Return the [x, y] coordinate for the center point of the cell that contains the specified text.  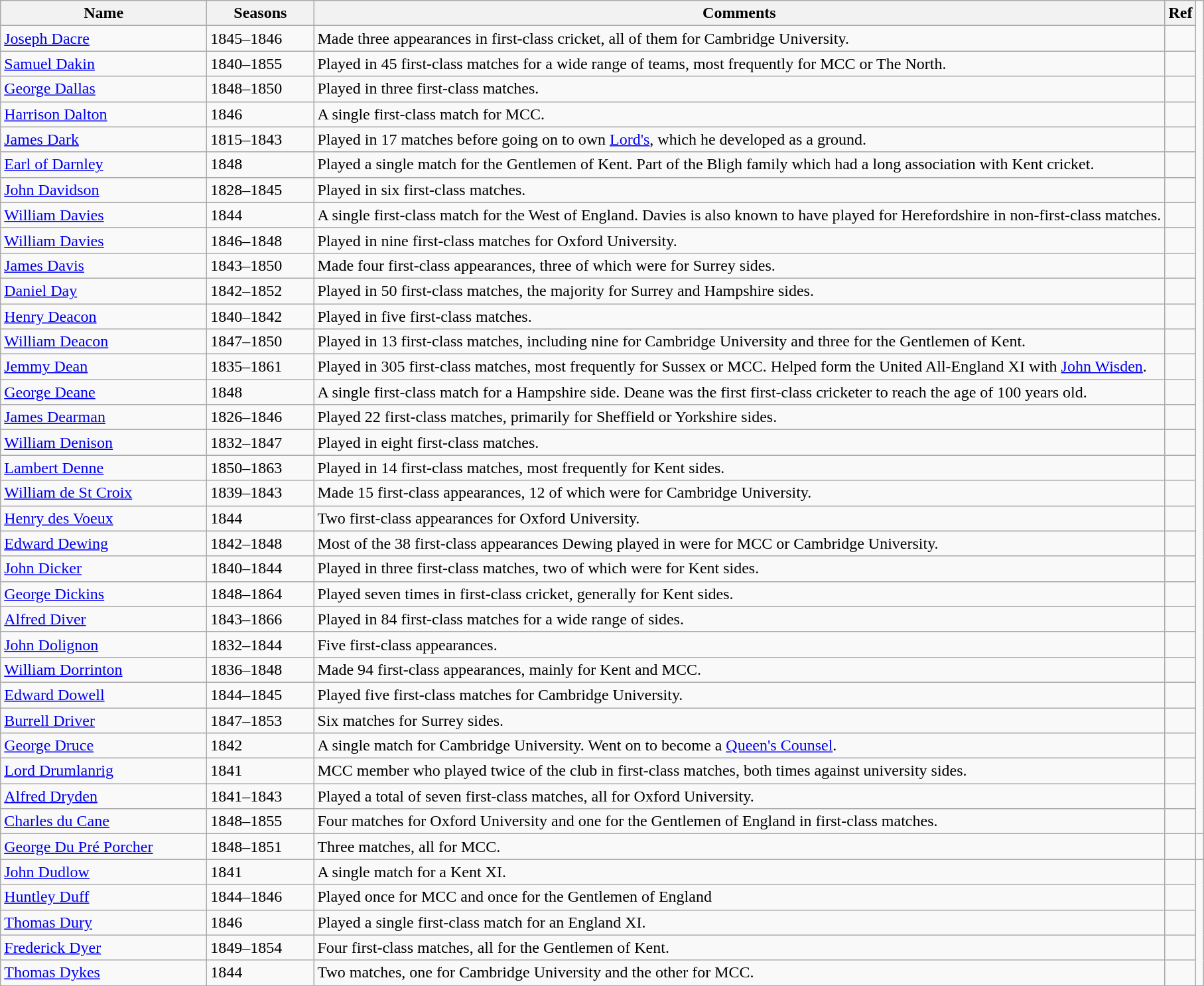
William Denison [103, 443]
Played in eight first-class matches. [739, 443]
Made four first-class appearances, three of which were for Surrey sides. [739, 265]
John Dolignon [103, 644]
1848–1851 [260, 847]
Comments [739, 13]
Four matches for Oxford University and one for the Gentlemen of England in first-class matches. [739, 821]
Henry des Voeux [103, 518]
1828–1845 [260, 190]
Five first-class appearances. [739, 644]
George Du Pré Porcher [103, 847]
Burrell Driver [103, 720]
1848–1864 [260, 594]
1843–1850 [260, 265]
Played a single match for the Gentlemen of Kent. Part of the Bligh family which had a long association with Kent cricket. [739, 165]
Played 22 first-class matches, primarily for Sheffield or Yorkshire sides. [739, 417]
William Deacon [103, 342]
1832–1847 [260, 443]
Played a total of seven first-class matches, all for Oxford University. [739, 796]
James Dark [103, 139]
Played a single first-class match for an England XI. [739, 922]
Ref [1181, 13]
1850–1863 [260, 468]
Huntley Duff [103, 897]
James Dearman [103, 417]
1840–1844 [260, 569]
Daniel Day [103, 291]
Lord Drumlanrig [103, 771]
William Dorrinton [103, 669]
Earl of Darnley [103, 165]
Made 15 first-class appearances, 12 of which were for Cambridge University. [739, 493]
A single first-class match for the West of England. Davies is also known to have played for Herefordshire in non-first-class matches. [739, 215]
A single first-class match for MCC. [739, 114]
1840–1842 [260, 317]
1845–1846 [260, 38]
Six matches for Surrey sides. [739, 720]
MCC member who played twice of the club in first-class matches, both times against university sides. [739, 771]
1847–1850 [260, 342]
Thomas Dykes [103, 973]
John Dudlow [103, 872]
1848–1850 [260, 89]
John Davidson [103, 190]
Played in nine first-class matches for Oxford University. [739, 240]
Edward Dowell [103, 695]
Seasons [260, 13]
1849–1854 [260, 948]
George Dickins [103, 594]
Harrison Dalton [103, 114]
Played in three first-class matches. [739, 89]
1832–1844 [260, 644]
William de St Croix [103, 493]
Played in 17 matches before going on to own Lord's, which he developed as a ground. [739, 139]
1848–1855 [260, 821]
Alfred Diver [103, 619]
Samuel Dakin [103, 64]
1815–1843 [260, 139]
Name [103, 13]
Made three appearances in first-class cricket, all of them for Cambridge University. [739, 38]
Two first-class appearances for Oxford University. [739, 518]
Played five first-class matches for Cambridge University. [739, 695]
Played seven times in first-class cricket, generally for Kent sides. [739, 594]
1844–1845 [260, 695]
Played in 84 first-class matches for a wide range of sides. [739, 619]
Four first-class matches, all for the Gentlemen of Kent. [739, 948]
Charles du Cane [103, 821]
Made 94 first-class appearances, mainly for Kent and MCC. [739, 669]
George Dallas [103, 89]
1839–1843 [260, 493]
Played in five first-class matches. [739, 317]
Played in six first-class matches. [739, 190]
George Deane [103, 392]
Edward Dewing [103, 543]
Played in 305 first-class matches, most frequently for Sussex or MCC. Helped form the United All-England XI with John Wisden. [739, 367]
1843–1866 [260, 619]
Played in 45 first-class matches for a wide range of teams, most frequently for MCC or The North. [739, 64]
James Davis [103, 265]
Thomas Dury [103, 922]
Played once for MCC and once for the Gentlemen of England [739, 897]
Played in 14 first-class matches, most frequently for Kent sides. [739, 468]
Most of the 38 first-class appearances Dewing played in were for MCC or Cambridge University. [739, 543]
Three matches, all for MCC. [739, 847]
1846–1848 [260, 240]
Lambert Denne [103, 468]
George Druce [103, 746]
John Dicker [103, 569]
Joseph Dacre [103, 38]
A single match for Cambridge University. Went on to become a Queen's Counsel. [739, 746]
Jemmy Dean [103, 367]
Played in three first-class matches, two of which were for Kent sides. [739, 569]
Henry Deacon [103, 317]
A single match for a Kent XI. [739, 872]
1836–1848 [260, 669]
1840–1855 [260, 64]
1835–1861 [260, 367]
1844–1846 [260, 897]
1842–1852 [260, 291]
1842 [260, 746]
1842–1848 [260, 543]
1847–1853 [260, 720]
Played in 50 first-class matches, the majority for Surrey and Hampshire sides. [739, 291]
Alfred Dryden [103, 796]
A single first-class match for a Hampshire side. Deane was the first first-class cricketer to reach the age of 100 years old. [739, 392]
1826–1846 [260, 417]
Two matches, one for Cambridge University and the other for MCC. [739, 973]
Played in 13 first-class matches, including nine for Cambridge University and three for the Gentlemen of Kent. [739, 342]
1841–1843 [260, 796]
Frederick Dyer [103, 948]
